Locate the cell with the specified text and output its (x, y) center coordinate. 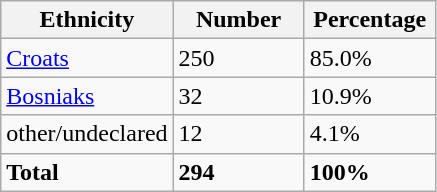
other/undeclared (87, 134)
Ethnicity (87, 20)
Total (87, 172)
32 (238, 96)
Percentage (370, 20)
Number (238, 20)
10.9% (370, 96)
250 (238, 58)
Bosniaks (87, 96)
85.0% (370, 58)
12 (238, 134)
294 (238, 172)
100% (370, 172)
4.1% (370, 134)
Croats (87, 58)
